Identify which cell holds the provided text, then report its [X, Y] central coordinate. 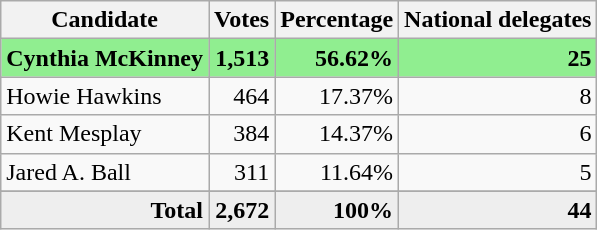
311 [241, 172]
Howie Hawkins [105, 96]
17.37% [337, 96]
100% [337, 210]
Kent Mesplay [105, 134]
6 [498, 134]
1,513 [241, 58]
Votes [241, 20]
5 [498, 172]
464 [241, 96]
384 [241, 134]
11.64% [337, 172]
Percentage [337, 20]
Candidate [105, 20]
Cynthia McKinney [105, 58]
8 [498, 96]
14.37% [337, 134]
National delegates [498, 20]
Jared A. Ball [105, 172]
2,672 [241, 210]
56.62% [337, 58]
44 [498, 210]
Total [105, 210]
25 [498, 58]
